For the text-containing cell, return its midpoint in (X, Y) coordinate format. 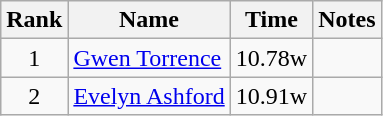
1 (34, 58)
Gwen Torrence (149, 58)
Rank (34, 20)
Evelyn Ashford (149, 96)
Notes (347, 20)
Name (149, 20)
2 (34, 96)
10.91w (271, 96)
10.78w (271, 58)
Time (271, 20)
